Locate the cell with the specified text and output its (X, Y) center coordinate. 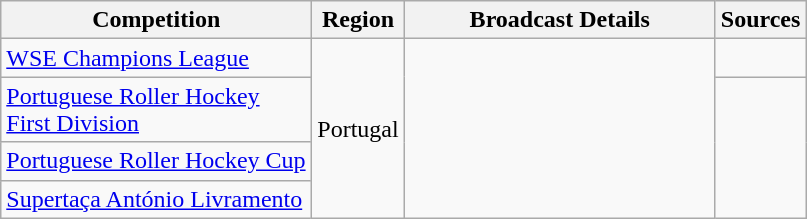
Region (358, 20)
Portuguese Roller Hockey First Division (156, 110)
Broadcast Details (560, 20)
WSE Champions League (156, 58)
Portugal (358, 128)
Sources (760, 20)
Portuguese Roller Hockey Cup (156, 161)
Competition (156, 20)
Supertaça António Livramento (156, 199)
